Detect which cell encompasses the target text, then output its (x, y) center coordinate. 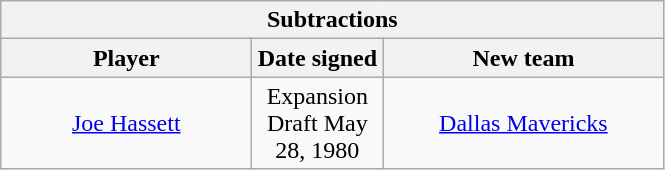
Player (126, 58)
Date signed (318, 58)
New team (524, 58)
Joe Hassett (126, 123)
Expansion Draft May 28, 1980 (318, 123)
Subtractions (332, 20)
Dallas Mavericks (524, 123)
